Find where the given text appears and provide that cell's center as [X, Y] coordinate. 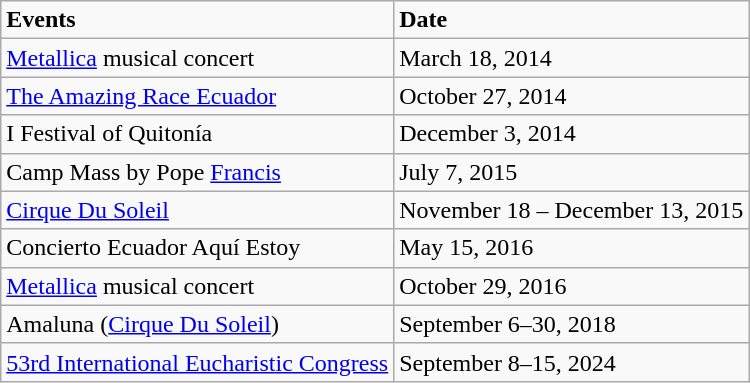
Date [572, 20]
The Amazing Race Ecuador [198, 96]
Camp Mass by Pope Francis [198, 172]
October 29, 2016 [572, 286]
May 15, 2016 [572, 248]
October 27, 2014 [572, 96]
December 3, 2014 [572, 134]
July 7, 2015 [572, 172]
March 18, 2014 [572, 58]
September 6–30, 2018 [572, 324]
September 8–15, 2024 [572, 362]
November 18 – December 13, 2015 [572, 210]
Events [198, 20]
Concierto Ecuador Aquí Estoy [198, 248]
53rd International Eucharistic Congress [198, 362]
I Festival of Quitonía [198, 134]
Amaluna (Cirque Du Soleil) [198, 324]
Cirque Du Soleil [198, 210]
